For the text-containing cell, return its midpoint in (x, y) coordinate format. 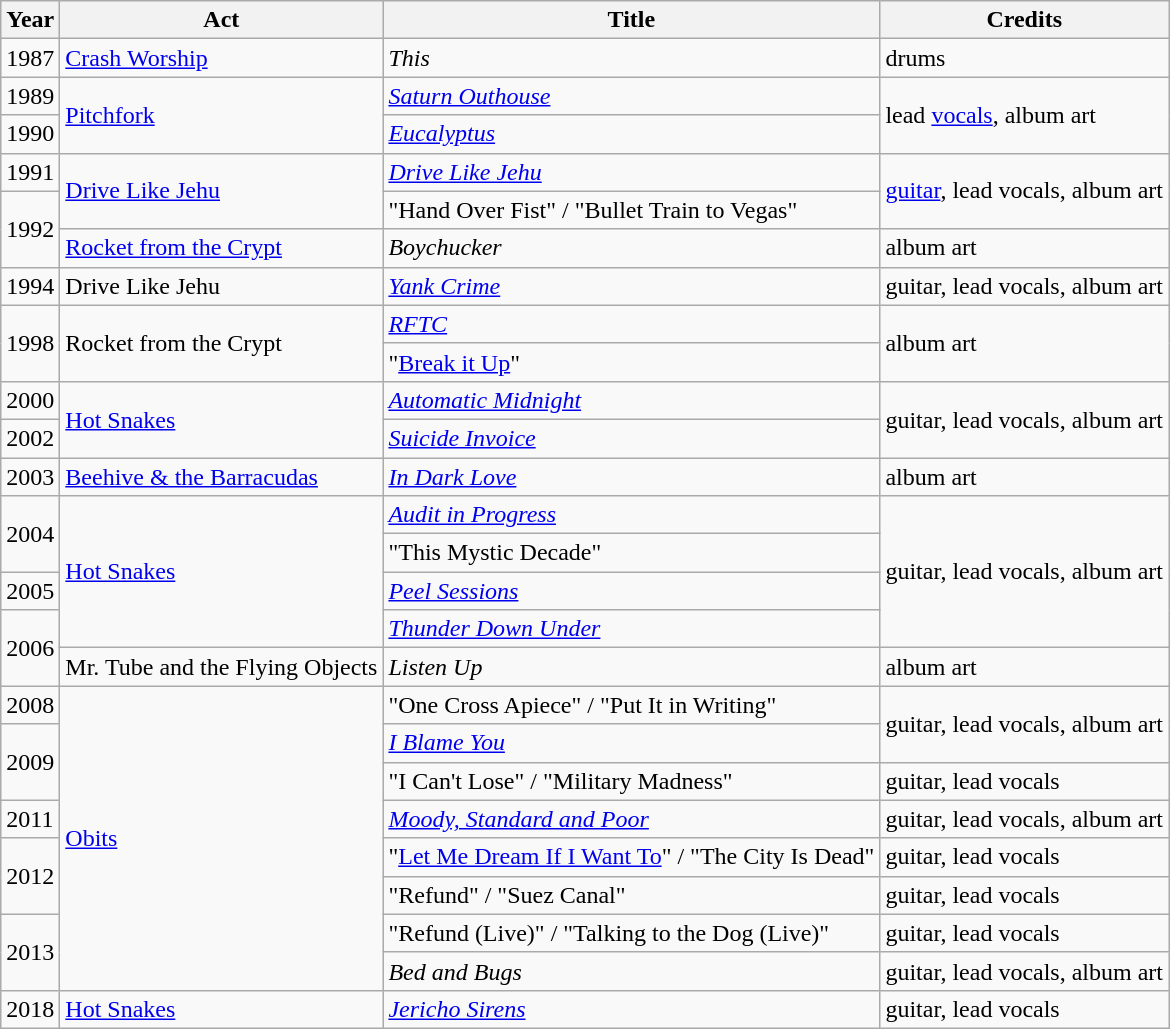
2009 (30, 762)
2018 (30, 1009)
"Refund (Live)" / "Talking to the Dog (Live)" (632, 933)
Year (30, 20)
1994 (30, 286)
2004 (30, 534)
"I Can't Lose" / "Military Madness" (632, 781)
2011 (30, 819)
Beehive & the Barracudas (222, 477)
drums (1024, 58)
In Dark Love (632, 477)
"Hand Over Fist" / "Bullet Train to Vegas" (632, 210)
Obits (222, 838)
RFTC (632, 324)
Boychucker (632, 248)
"One Cross Apiece" / "Put It in Writing" (632, 705)
I Blame You (632, 743)
Eucalyptus (632, 134)
2008 (30, 705)
Listen Up (632, 667)
Peel Sessions (632, 591)
Pitchfork (222, 115)
1990 (30, 134)
Act (222, 20)
"Let Me Dream If I Want To" / "The City Is Dead" (632, 857)
Automatic Midnight (632, 400)
2006 (30, 648)
Credits (1024, 20)
1992 (30, 229)
Saturn Outhouse (632, 96)
Suicide Invoice (632, 438)
Bed and Bugs (632, 971)
1987 (30, 58)
This (632, 58)
2012 (30, 876)
2002 (30, 438)
"Refund" / "Suez Canal" (632, 895)
1998 (30, 343)
Audit in Progress (632, 515)
Crash Worship (222, 58)
2003 (30, 477)
"Break it Up" (632, 362)
2013 (30, 952)
Title (632, 20)
lead vocals, album art (1024, 115)
Yank Crime (632, 286)
2000 (30, 400)
Mr. Tube and the Flying Objects (222, 667)
1989 (30, 96)
Jericho Sirens (632, 1009)
"This Mystic Decade" (632, 553)
Moody, Standard and Poor (632, 819)
1991 (30, 172)
2005 (30, 591)
Thunder Down Under (632, 629)
